Return the (x, y) coordinate for the center point of the cell that contains the specified text.  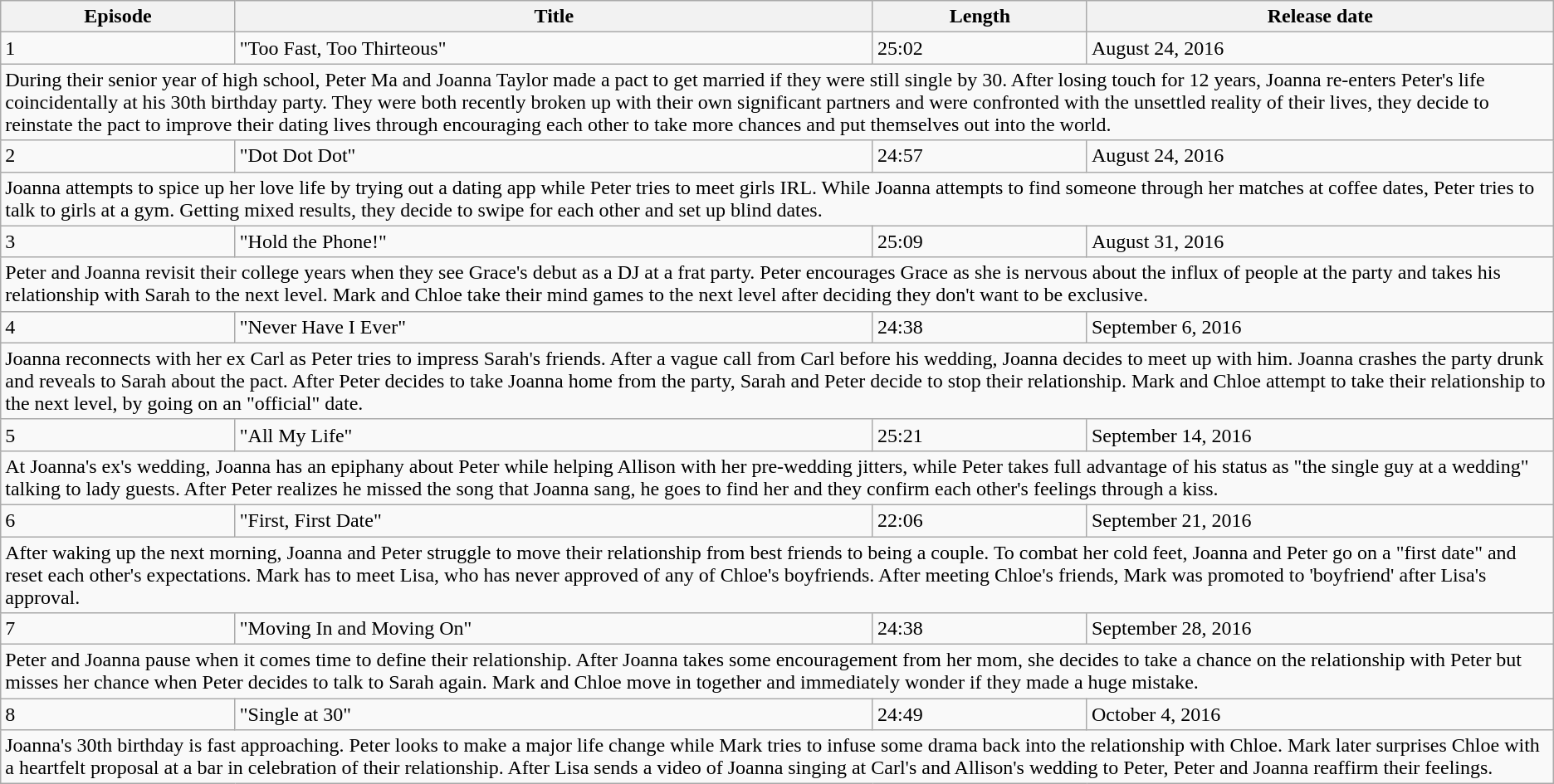
"Moving In and Moving On" (554, 629)
Title (554, 17)
25:21 (980, 435)
5 (118, 435)
"Never Have I Ever" (554, 327)
2 (118, 156)
25:02 (980, 48)
"Dot Dot Dot" (554, 156)
"Too Fast, Too Thirteous" (554, 48)
August 31, 2016 (1320, 241)
22:06 (980, 520)
"All My Life" (554, 435)
Length (980, 17)
1 (118, 48)
7 (118, 629)
4 (118, 327)
24:49 (980, 714)
24:57 (980, 156)
"Single at 30" (554, 714)
September 14, 2016 (1320, 435)
September 6, 2016 (1320, 327)
September 21, 2016 (1320, 520)
8 (118, 714)
Episode (118, 17)
"First, First Date" (554, 520)
3 (118, 241)
6 (118, 520)
September 28, 2016 (1320, 629)
Release date (1320, 17)
25:09 (980, 241)
"Hold the Phone!" (554, 241)
October 4, 2016 (1320, 714)
